From the cell containing the given text, extract its center point as [X, Y] coordinate. 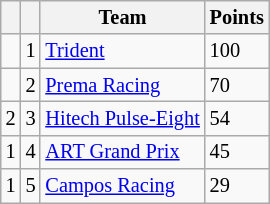
5 [31, 186]
Team [122, 17]
54 [237, 118]
45 [237, 152]
Trident [122, 51]
4 [31, 152]
70 [237, 85]
Hitech Pulse-Eight [122, 118]
Campos Racing [122, 186]
Prema Racing [122, 85]
ART Grand Prix [122, 152]
Points [237, 17]
29 [237, 186]
100 [237, 51]
3 [31, 118]
